Identify which cell holds the provided text, then report its (X, Y) central coordinate. 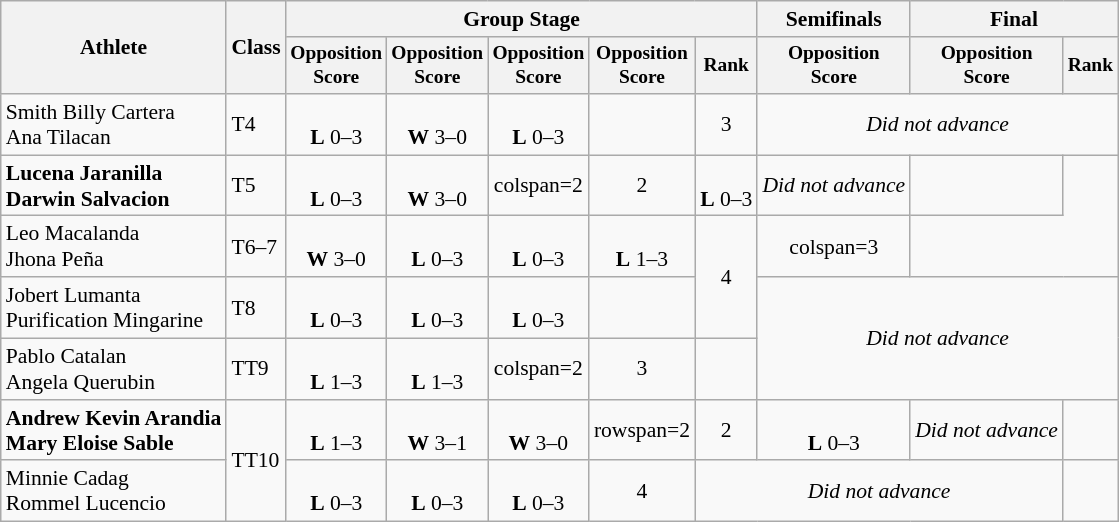
Smith Billy CarteraAna Tilacan (114, 124)
T6–7 (256, 246)
T8 (256, 308)
Andrew Kevin ArandiaMary Eloise Sable (114, 430)
Class (256, 48)
Pablo CatalanAngela Querubin (114, 368)
T4 (256, 124)
Group Stage (522, 19)
Semifinals (834, 19)
Athlete (114, 48)
rowspan=2 (642, 430)
Leo MacalandaJhona Peña (114, 246)
Minnie CadagRommel Lucencio (114, 492)
T5 (256, 186)
W 3–1 (438, 430)
TT10 (256, 461)
TT9 (256, 368)
Jobert LumantaPurification Mingarine (114, 308)
colspan=3 (834, 246)
Lucena JaranillaDarwin Salvacion (114, 186)
Final (1014, 19)
